Extract the (x, y) coordinate from the center of the cell holding the provided text.  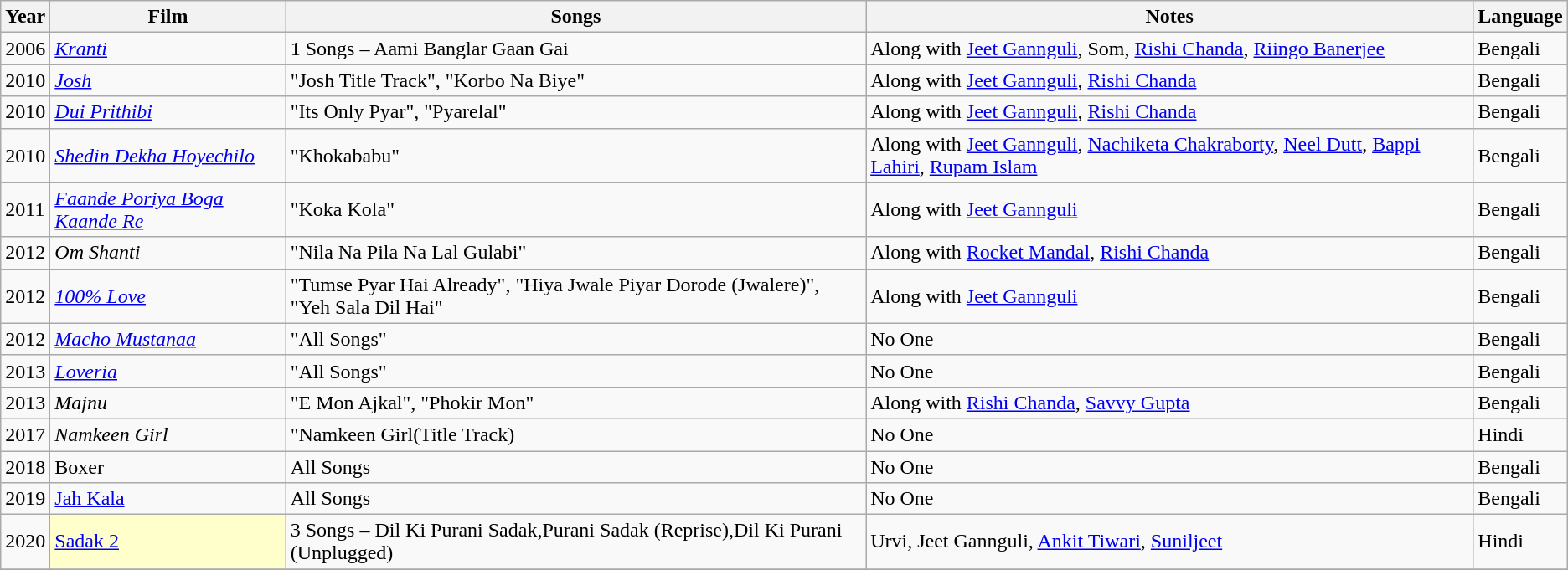
Loveria (168, 371)
Kranti (168, 49)
Language (1520, 17)
"Khokababu" (575, 156)
Josh (168, 80)
Year (25, 17)
Along with Jeet Gannguli, Som, Rishi Chanda, Riingo Banerjee (1169, 49)
Along with Jeet Gannguli, Nachiketa Chakraborty, Neel Dutt, Bappi Lahiri, Rupam Islam (1169, 156)
Shedin Dekha Hoyechilo (168, 156)
Notes (1169, 17)
2019 (25, 499)
"Nila Na Pila Na Lal Gulabi" (575, 253)
2011 (25, 209)
Namkeen Girl (168, 434)
1 Songs – Aami Banglar Gaan Gai (575, 49)
Boxer (168, 466)
2006 (25, 49)
"Josh Title Track", "Korbo Na Biye" (575, 80)
3 Songs – Dil Ki Purani Sadak,Purani Sadak (Reprise),Dil Ki Purani (Unplugged) (575, 542)
"E Mon Ajkal", "Phokir Mon" (575, 403)
Majnu (168, 403)
2020 (25, 542)
Along with Rishi Chanda, Savvy Gupta (1169, 403)
"Tumse Pyar Hai Already", "Hiya Jwale Piyar Dorode (Jwalere)", "Yeh Sala Dil Hai" (575, 296)
"Its Only Pyar", "Pyarelal" (575, 112)
100% Love (168, 296)
2018 (25, 466)
Dui Prithibi (168, 112)
Along with Rocket Mandal, Rishi Chanda (1169, 253)
Sadak 2 (168, 542)
Macho Mustanaa (168, 339)
Om Shanti (168, 253)
"Namkeen Girl(Title Track) (575, 434)
"Koka Kola" (575, 209)
Faande Poriya Boga Kaande Re (168, 209)
Urvi, Jeet Gannguli, Ankit Tiwari, Suniljeet (1169, 542)
Jah Kala (168, 499)
2017 (25, 434)
Film (168, 17)
Songs (575, 17)
